Detect which cell encompasses the target text, then output its (X, Y) center coordinate. 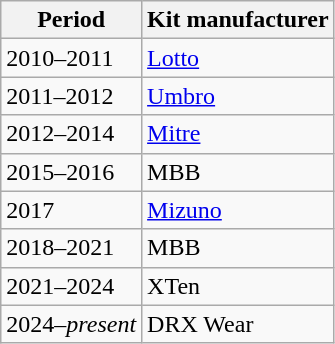
Mitre (238, 134)
2021–2024 (72, 286)
2010–2011 (72, 58)
DRX Wear (238, 324)
XTen (238, 286)
2012–2014 (72, 134)
Period (72, 20)
Lotto (238, 58)
2017 (72, 210)
Mizuno (238, 210)
2015–2016 (72, 172)
Kit manufacturer (238, 20)
2024–present (72, 324)
2018–2021 (72, 248)
2011–2012 (72, 96)
Umbro (238, 96)
